Identify which cell holds the provided text, then report its [x, y] central coordinate. 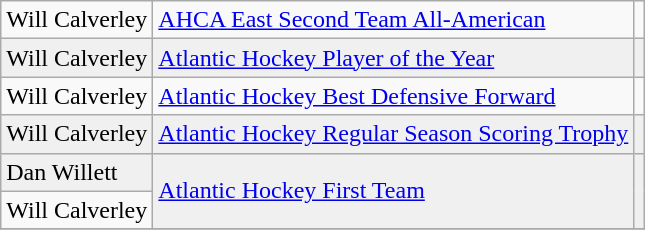
Atlantic Hockey First Team [394, 191]
AHCA East Second Team All-American [394, 20]
Atlantic Hockey Best Defensive Forward [394, 96]
Dan Willett [77, 172]
Atlantic Hockey Player of the Year [394, 58]
Atlantic Hockey Regular Season Scoring Trophy [394, 134]
